Return [X, Y] of the center of cell containing provided text 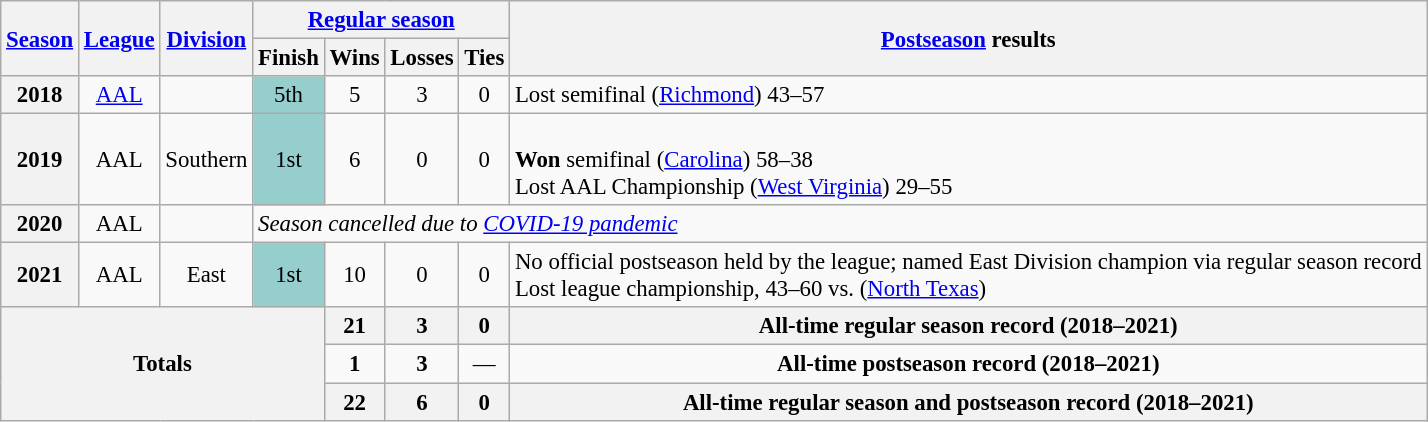
10 [354, 276]
1 [354, 364]
Wins [354, 58]
East [206, 276]
— [484, 364]
All-time regular season record (2018–2021) [968, 327]
2021 [40, 276]
No official postseason held by the league; named East Division champion via regular season recordLost league championship, 43–60 vs. (North Texas) [968, 276]
2020 [40, 224]
2018 [40, 95]
Totals [162, 364]
Regular season [382, 20]
Season [40, 38]
Postseason results [968, 38]
Lost semifinal (Richmond) 43–57 [968, 95]
Division [206, 38]
League [118, 38]
5th [288, 95]
Won semifinal (Carolina) 58–38Lost AAL Championship (West Virginia) 29–55 [968, 160]
2019 [40, 160]
All-time postseason record (2018–2021) [968, 364]
5 [354, 95]
Finish [288, 58]
22 [354, 402]
Southern [206, 160]
Season cancelled due to COVID-19 pandemic [840, 224]
Ties [484, 58]
21 [354, 327]
Losses [422, 58]
All-time regular season and postseason record (2018–2021) [968, 402]
